Output the (x, y) coordinate of the center of the cell containing the given text.  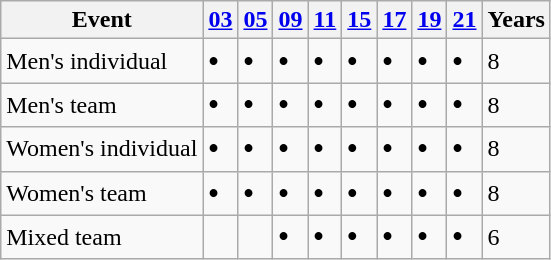
15 (360, 20)
Women's team (102, 193)
6 (516, 237)
09 (290, 20)
Years (516, 20)
Men's team (102, 105)
17 (394, 20)
21 (464, 20)
03 (220, 20)
Event (102, 20)
Women's individual (102, 149)
05 (256, 20)
Men's individual (102, 61)
11 (325, 20)
19 (430, 20)
Mixed team (102, 237)
